Return the [x, y] coordinate for the center point of the cell that contains the specified text.  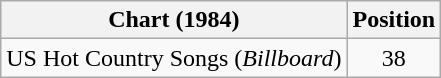
US Hot Country Songs (Billboard) [174, 58]
38 [394, 58]
Chart (1984) [174, 20]
Position [394, 20]
